Output the (x, y) coordinate of the center of the cell containing the given text.  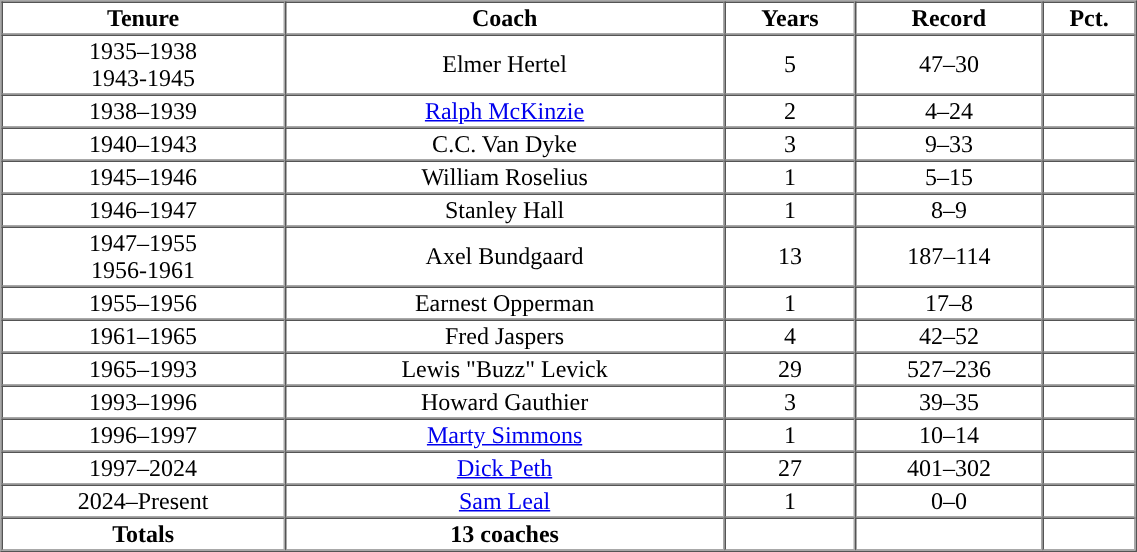
Howard Gauthier (505, 402)
1965–1993 (144, 368)
5–15 (949, 176)
Marty Simmons (505, 434)
5 (790, 64)
Dick Peth (505, 468)
4–24 (949, 110)
13 coaches (505, 534)
Totals (144, 534)
1955–1956 (144, 302)
2024–Present (144, 500)
C.C. Van Dyke (505, 144)
8–9 (949, 210)
Pct. (1089, 18)
0–0 (949, 500)
2 (790, 110)
1947–19551956-1961 (144, 256)
Ralph McKinzie (505, 110)
William Roselius (505, 176)
27 (790, 468)
Lewis "Buzz" Levick (505, 368)
47–30 (949, 64)
1997–2024 (144, 468)
13 (790, 256)
Tenure (144, 18)
1945–1946 (144, 176)
29 (790, 368)
Elmer Hertel (505, 64)
1946–1947 (144, 210)
42–52 (949, 336)
527–236 (949, 368)
Years (790, 18)
401–302 (949, 468)
Axel Bundgaard (505, 256)
Coach (505, 18)
39–35 (949, 402)
Sam Leal (505, 500)
Stanley Hall (505, 210)
1935–19381943-1945 (144, 64)
Earnest Opperman (505, 302)
Fred Jaspers (505, 336)
1996–1997 (144, 434)
1993–1996 (144, 402)
9–33 (949, 144)
1961–1965 (144, 336)
187–114 (949, 256)
4 (790, 336)
1940–1943 (144, 144)
17–8 (949, 302)
Record (949, 18)
10–14 (949, 434)
1938–1939 (144, 110)
